Capture the cell that displays the provided text and extract its [X, Y] central coordinate. 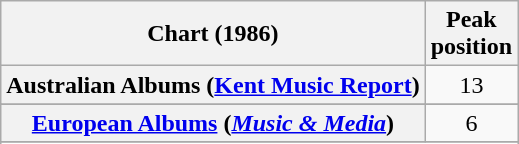
13 [471, 85]
Australian Albums (Kent Music Report) [213, 85]
Chart (1986) [213, 34]
European Albums (Music & Media) [213, 123]
Peakposition [471, 34]
6 [471, 123]
